For the text-containing cell, return its midpoint in [x, y] coordinate format. 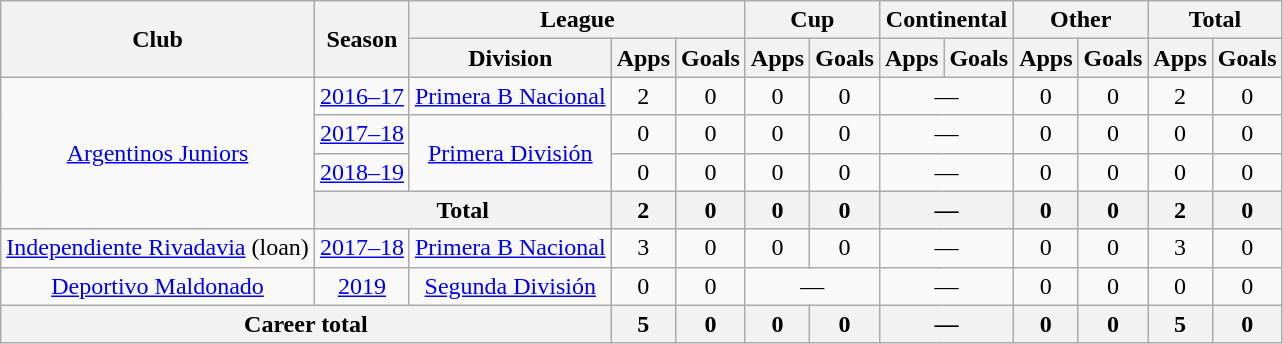
Career total [306, 324]
Independiente Rivadavia (loan) [158, 248]
2016–17 [362, 96]
Division [510, 58]
2018–19 [362, 172]
Season [362, 39]
2019 [362, 286]
Segunda División [510, 286]
Other [1081, 20]
Deportivo Maldonado [158, 286]
Cup [812, 20]
Primera División [510, 153]
Continental [946, 20]
Club [158, 39]
League [577, 20]
Argentinos Juniors [158, 153]
